Find where the given text appears and provide that cell's center as (x, y) coordinate. 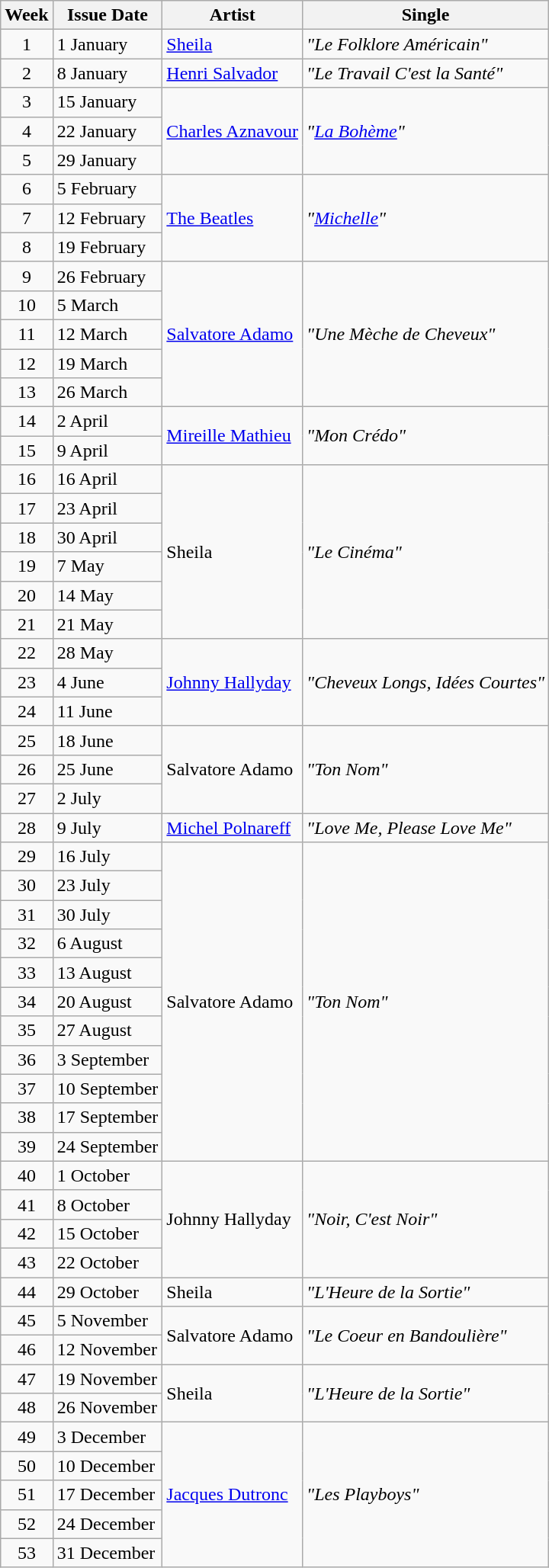
31 (27, 915)
8 October (108, 1204)
16 (27, 479)
"Mon Crédo" (425, 436)
Mireille Mathieu (233, 436)
5 February (108, 189)
12 February (108, 218)
26 November (108, 1408)
41 (27, 1204)
46 (27, 1350)
28 (27, 827)
26 March (108, 393)
17 (27, 508)
32 (27, 944)
6 August (108, 944)
"Les Playboys" (425, 1495)
17 December (108, 1495)
8 (27, 247)
31 December (108, 1553)
Henri Salvador (233, 73)
45 (27, 1321)
"La Bohème" (425, 131)
20 August (108, 1002)
1 (27, 44)
2 April (108, 422)
"Le Cinéma" (425, 552)
"Noir, C'est Noir" (425, 1219)
30 July (108, 915)
53 (27, 1553)
"Cheveux Longs, Idées Courtes" (425, 682)
Charles Aznavour (233, 131)
35 (27, 1031)
4 June (108, 682)
20 (27, 595)
42 (27, 1233)
5 November (108, 1321)
12 (27, 364)
2 July (108, 798)
3 September (108, 1060)
30 (27, 886)
19 March (108, 364)
25 June (108, 769)
30 April (108, 537)
13 August (108, 973)
12 November (108, 1350)
9 July (108, 827)
18 (27, 537)
23 July (108, 886)
9 (27, 276)
48 (27, 1408)
37 (27, 1089)
6 (27, 189)
4 (27, 131)
27 August (108, 1031)
22 January (108, 131)
50 (27, 1466)
The Beatles (233, 218)
10 December (108, 1466)
15 January (108, 102)
34 (27, 1002)
33 (27, 973)
44 (27, 1292)
17 September (108, 1117)
10 September (108, 1089)
29 (27, 857)
29 January (108, 160)
23 April (108, 508)
19 November (108, 1379)
"Le Coeur en Bandoulière" (425, 1336)
49 (27, 1437)
"Love Me, Please Love Me" (425, 827)
51 (27, 1495)
Artist (233, 15)
24 December (108, 1524)
"Le Travail C'est la Santé" (425, 73)
40 (27, 1175)
24 (27, 711)
9 April (108, 451)
26 February (108, 276)
26 (27, 769)
52 (27, 1524)
3 (27, 102)
Jacques Dutronc (233, 1495)
21 (27, 624)
11 (27, 334)
16 April (108, 479)
15 (27, 451)
3 December (108, 1437)
10 (27, 305)
Issue Date (108, 15)
13 (27, 393)
Single (425, 15)
Week (27, 15)
23 (27, 682)
11 June (108, 711)
5 (27, 160)
22 (27, 653)
19 February (108, 247)
16 July (108, 857)
21 May (108, 624)
18 June (108, 740)
43 (27, 1262)
25 (27, 740)
29 October (108, 1292)
Michel Polnareff (233, 827)
28 May (108, 653)
2 (27, 73)
14 May (108, 595)
"Le Folklore Américain" (425, 44)
5 March (108, 305)
7 (27, 218)
36 (27, 1060)
"Michelle" (425, 218)
27 (27, 798)
39 (27, 1146)
19 (27, 566)
12 March (108, 334)
15 October (108, 1233)
1 October (108, 1175)
47 (27, 1379)
1 January (108, 44)
7 May (108, 566)
24 September (108, 1146)
8 January (108, 73)
22 October (108, 1262)
"Une Mèche de Cheveux" (425, 334)
14 (27, 422)
38 (27, 1117)
